Detect which cell encompasses the target text, then output its (X, Y) center coordinate. 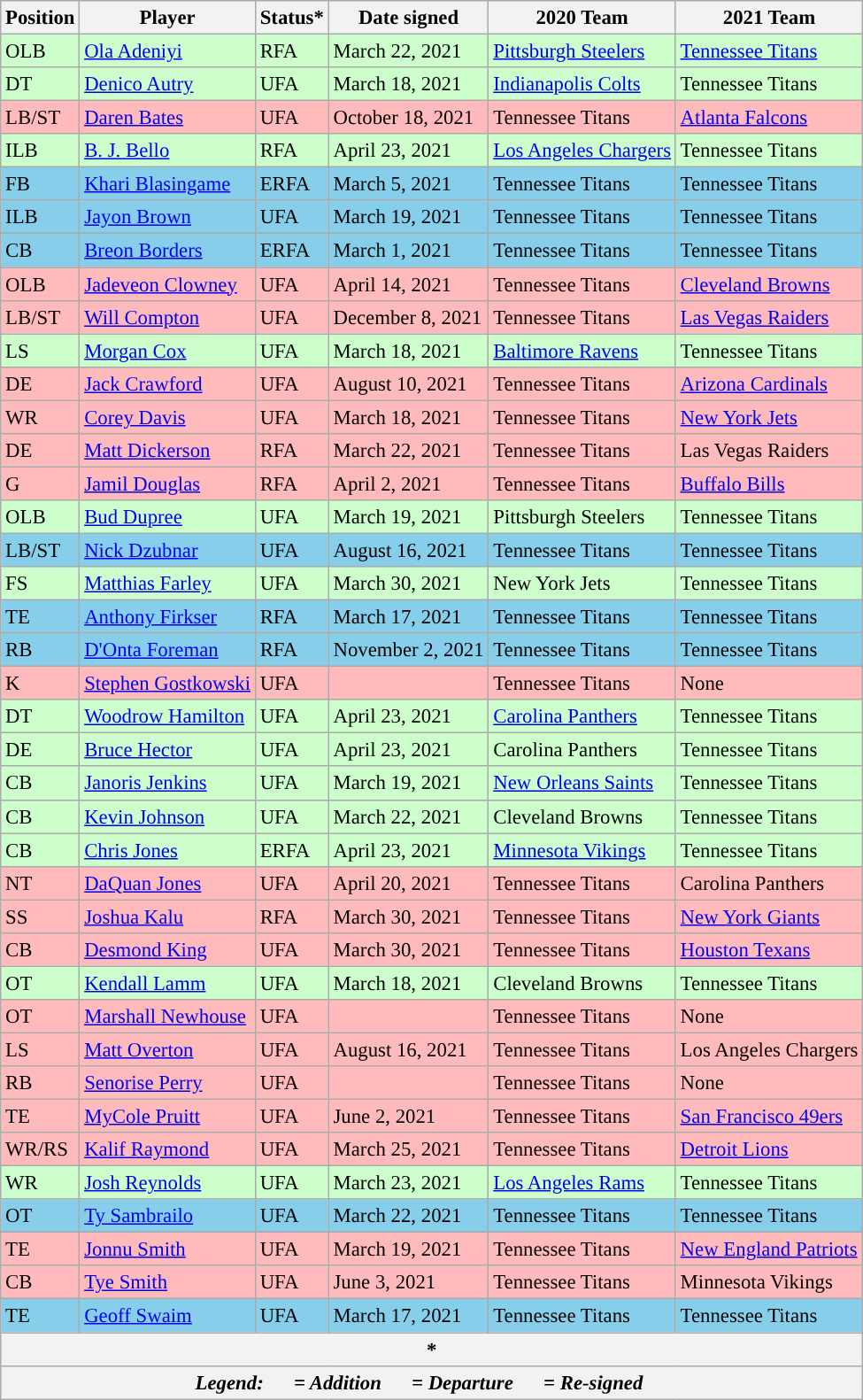
New York Giants (768, 917)
Anthony Firkser (168, 617)
Stephen Gostkowski (168, 684)
Legend: = Addition = Departure = Re-signed (432, 1382)
March 5, 2021 (409, 184)
April 14, 2021 (409, 284)
Player (168, 18)
Joshua Kalu (168, 917)
Atlanta Falcons (768, 118)
B. J. Bello (168, 151)
June 2, 2021 (409, 1117)
Tye Smith (168, 1283)
2020 Team (582, 18)
Khari Blasingame (168, 184)
April 20, 2021 (409, 883)
Date signed (409, 18)
Kevin Johnson (168, 816)
Kendall Lamm (168, 983)
Detroit Lions (768, 1149)
Position (41, 18)
Matthias Farley (168, 584)
Nick Dzubnar (168, 550)
SS (41, 917)
Buffalo Bills (768, 483)
Matt Dickerson (168, 451)
Jamil Douglas (168, 483)
Daren Bates (168, 118)
Marshall Newhouse (168, 1017)
March 25, 2021 (409, 1149)
Status* (292, 18)
MyCole Pruitt (168, 1117)
Bruce Hector (168, 750)
2021 Team (768, 18)
FB (41, 184)
Ty Sambrailo (168, 1216)
WR/RS (41, 1149)
San Francisco 49ers (768, 1117)
April 2, 2021 (409, 483)
NT (41, 883)
Desmond King (168, 950)
New England Patriots (768, 1249)
Chris Jones (168, 850)
Houston Texans (768, 950)
Woodrow Hamilton (168, 716)
Ola Adeniyi (168, 51)
Josh Reynolds (168, 1183)
Senorise Perry (168, 1083)
K (41, 684)
FS (41, 584)
Denico Autry (168, 84)
Los Angeles Rams (582, 1183)
Corey Davis (168, 417)
December 8, 2021 (409, 317)
Baltimore Ravens (582, 351)
Jadeveon Clowney (168, 284)
August 10, 2021 (409, 383)
Matt Overton (168, 1049)
Breon Borders (168, 251)
Janoris Jenkins (168, 784)
Jonnu Smith (168, 1249)
November 2, 2021 (409, 650)
Bud Dupree (168, 517)
* (432, 1350)
G (41, 483)
June 3, 2021 (409, 1283)
Indianapolis Colts (582, 84)
Geoff Swaim (168, 1316)
March 23, 2021 (409, 1183)
Arizona Cardinals (768, 383)
Jack Crawford (168, 383)
DaQuan Jones (168, 883)
New Orleans Saints (582, 784)
Kalif Raymond (168, 1149)
October 18, 2021 (409, 118)
Morgan Cox (168, 351)
Will Compton (168, 317)
March 1, 2021 (409, 251)
D'Onta Foreman (168, 650)
Jayon Brown (168, 217)
